Return (X, Y) of the center of cell containing provided text 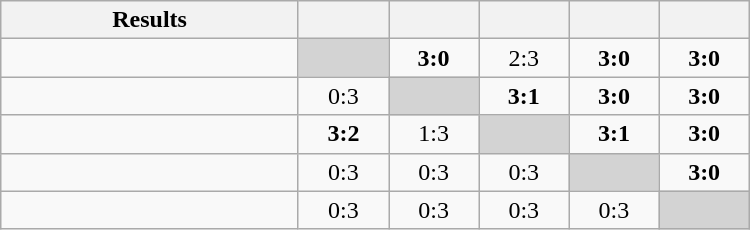
Results (150, 20)
1:3 (434, 134)
2:3 (524, 58)
3:2 (343, 134)
